Determine the (x, y) coordinate at the center of the cell enclosing the given text.  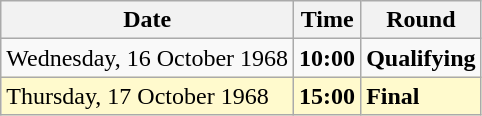
Time (328, 20)
10:00 (328, 58)
15:00 (328, 96)
Thursday, 17 October 1968 (148, 96)
Final (421, 96)
Round (421, 20)
Date (148, 20)
Wednesday, 16 October 1968 (148, 58)
Qualifying (421, 58)
